Find where the given text appears and provide that cell's center as [X, Y] coordinate. 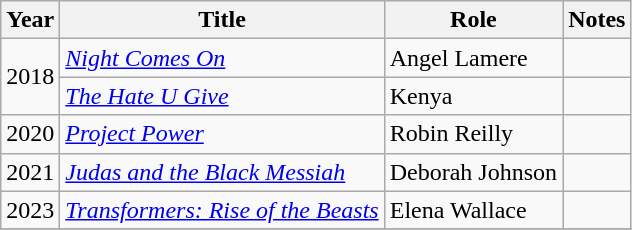
Elena Wallace [473, 210]
2020 [30, 134]
Notes [597, 20]
2021 [30, 172]
Title [222, 20]
Night Comes On [222, 58]
2023 [30, 210]
Angel Lamere [473, 58]
Role [473, 20]
Transformers: Rise of the Beasts [222, 210]
Year [30, 20]
Robin Reilly [473, 134]
Kenya [473, 96]
Judas and the Black Messiah [222, 172]
Deborah Johnson [473, 172]
Project Power [222, 134]
2018 [30, 77]
The Hate U Give [222, 96]
